Capture the cell that displays the provided text and extract its (x, y) central coordinate. 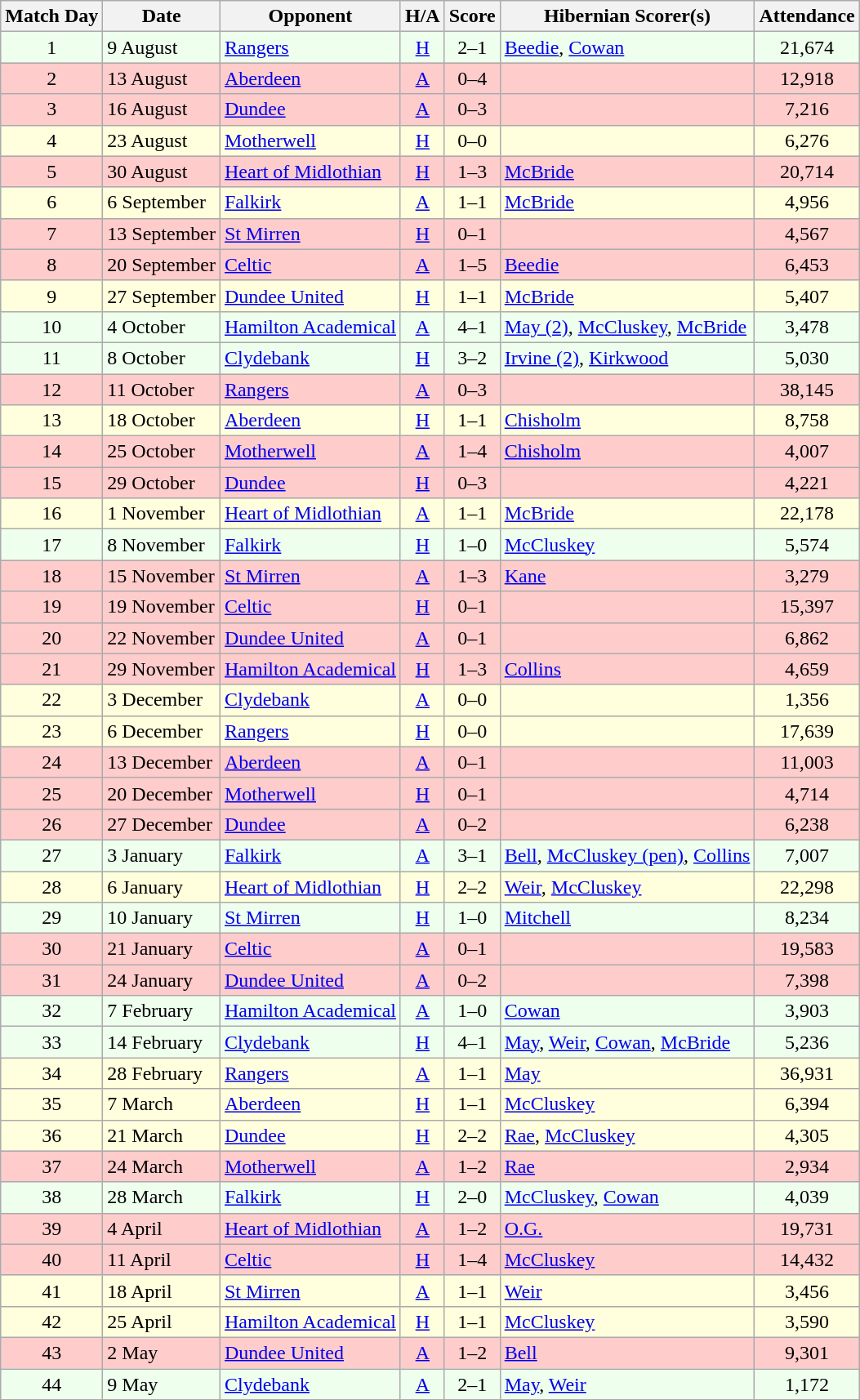
4,007 (807, 452)
36,931 (807, 1073)
4,305 (807, 1135)
36 (52, 1135)
13 (52, 421)
16 August (162, 109)
Score (472, 16)
5,236 (807, 1042)
21 January (162, 949)
23 (52, 731)
6,276 (807, 140)
May, Weir (627, 1384)
27 (52, 855)
6,453 (807, 265)
6,862 (807, 638)
33 (52, 1042)
3,590 (807, 1322)
6 January (162, 886)
1,172 (807, 1384)
5,574 (807, 545)
14,432 (807, 1260)
5,030 (807, 358)
8 November (162, 545)
3,478 (807, 327)
28 (52, 886)
1 November (162, 514)
Cowan (627, 1011)
24 March (162, 1166)
39 (52, 1228)
29 October (162, 483)
2–0 (472, 1197)
8 October (162, 358)
McCluskey, Cowan (627, 1197)
44 (52, 1384)
4 October (162, 327)
38 (52, 1197)
Weir, McCluskey (627, 886)
9,301 (807, 1353)
6 (52, 203)
Rae (627, 1166)
21,674 (807, 47)
Mitchell (627, 918)
20 December (162, 793)
35 (52, 1104)
31 (52, 980)
Match Day (52, 16)
9 (52, 296)
41 (52, 1291)
8,234 (807, 918)
1,356 (807, 700)
11,003 (807, 762)
22,178 (807, 514)
Bell, McCluskey (pen), Collins (627, 855)
11 October (162, 390)
18 (52, 576)
28 February (162, 1073)
25 October (162, 452)
15,397 (807, 607)
10 (52, 327)
10 January (162, 918)
H/A (422, 16)
20 September (162, 265)
25 April (162, 1322)
15 (52, 483)
7,398 (807, 980)
Kane (627, 576)
18 April (162, 1291)
Rae, McCluskey (627, 1135)
4 April (162, 1228)
14 February (162, 1042)
2 (52, 78)
24 (52, 762)
19,731 (807, 1228)
4 (52, 140)
12,918 (807, 78)
Hibernian Scorer(s) (627, 16)
16 (52, 514)
32 (52, 1011)
43 (52, 1353)
6,394 (807, 1104)
6,238 (807, 824)
20 (52, 638)
0–4 (472, 78)
3 January (162, 855)
30 (52, 949)
Date (162, 16)
5 (52, 172)
3–2 (472, 358)
30 August (162, 172)
26 (52, 824)
4,659 (807, 669)
4,039 (807, 1197)
22 (52, 700)
1–5 (472, 265)
4,221 (807, 483)
17 (52, 545)
Weir (627, 1291)
29 (52, 918)
13 December (162, 762)
6 September (162, 203)
Opponent (310, 16)
May, Weir, Cowan, McBride (627, 1042)
8,758 (807, 421)
17,639 (807, 731)
21 (52, 669)
21 March (162, 1135)
19 November (162, 607)
Attendance (807, 16)
20,714 (807, 172)
1 (52, 47)
5,407 (807, 296)
13 September (162, 234)
3–1 (472, 855)
11 April (162, 1260)
6 December (162, 731)
22 November (162, 638)
40 (52, 1260)
7,007 (807, 855)
11 (52, 358)
27 September (162, 296)
May (2), McCluskey, McBride (627, 327)
14 (52, 452)
28 March (162, 1197)
13 August (162, 78)
22,298 (807, 886)
27 December (162, 824)
19,583 (807, 949)
3,456 (807, 1291)
7 February (162, 1011)
Collins (627, 669)
Irvine (2), Kirkwood (627, 358)
15 November (162, 576)
42 (52, 1322)
2 May (162, 1353)
Beedie, Cowan (627, 47)
37 (52, 1166)
24 January (162, 980)
O.G. (627, 1228)
7 (52, 234)
18 October (162, 421)
Beedie (627, 265)
34 (52, 1073)
25 (52, 793)
7 March (162, 1104)
23 August (162, 140)
4,567 (807, 234)
29 November (162, 669)
3 December (162, 700)
9 August (162, 47)
4,956 (807, 203)
9 May (162, 1384)
May (627, 1073)
2,934 (807, 1166)
7,216 (807, 109)
8 (52, 265)
3 (52, 109)
38,145 (807, 390)
3,903 (807, 1011)
Bell (627, 1353)
12 (52, 390)
19 (52, 607)
3,279 (807, 576)
4,714 (807, 793)
